Locate the cell with the specified text and output its [X, Y] center coordinate. 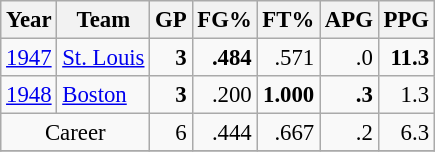
1.000 [288, 95]
.444 [224, 133]
6 [171, 133]
6.3 [406, 133]
Career [76, 133]
1947 [29, 58]
11.3 [406, 58]
FT% [288, 20]
St. Louis [104, 58]
.571 [288, 58]
.3 [350, 95]
1.3 [406, 95]
.200 [224, 95]
.667 [288, 133]
.2 [350, 133]
1948 [29, 95]
.0 [350, 58]
PPG [406, 20]
Boston [104, 95]
Year [29, 20]
GP [171, 20]
FG% [224, 20]
.484 [224, 58]
Team [104, 20]
APG [350, 20]
